Determine the (X, Y) coordinate at the center of the cell enclosing the given text.  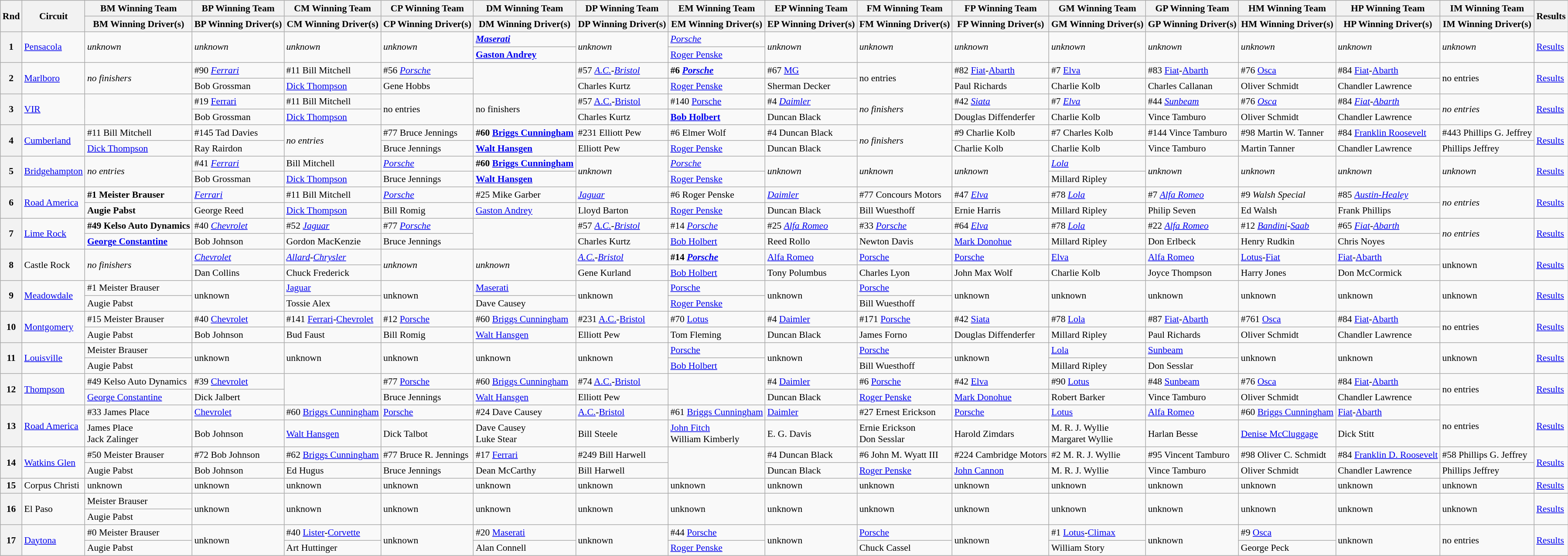
#62 Briggs Cunningham (333, 455)
Ernie Harris (1001, 210)
#249 Bill Harwell (622, 455)
#1 Lotus-Climax (1098, 532)
12 (11, 389)
Charles Lyon (905, 273)
John Cannon (1001, 470)
9 (11, 296)
#171 Porsche (905, 319)
#77 Concours Motors (905, 195)
#98 Oliver C. Schmidt (1287, 455)
#24 Dave Causey (525, 412)
William Story (1098, 548)
#74 A.C.-Bristol (622, 381)
#7 Charles Kolb (1098, 133)
#231 Elliott Pew (622, 133)
#83 Fiat-Abarth (1192, 71)
#2 M. R. J. Wyllie (1098, 455)
BM Winning Team (139, 8)
5 (11, 171)
#42 Elva (1001, 381)
Tony Polumbus (811, 273)
#58 Phillips G. Jeffrey (1487, 455)
E. G. Davis (811, 434)
Thompson (53, 389)
Dick Jalbert (238, 397)
#7 Alfa Romeo (1192, 195)
Dean McCarthy (525, 470)
Louisville (53, 358)
Tom Fleming (716, 335)
#6 Elmer Wolf (716, 133)
Pensacola (53, 47)
2 (11, 79)
HM Winning Driver(s) (1287, 24)
EP Winning Team (811, 8)
Daytona (53, 540)
#85 Austin-Healey (1387, 195)
Henry Rudkin (1287, 242)
FP Winning Driver(s) (1001, 24)
8 (11, 264)
#27 Ernest Erickson (905, 412)
DM Winning Team (525, 8)
#47 Elva (1001, 195)
Reed Rollo (811, 242)
BM Winning Driver(s) (139, 24)
#50 Meister Brauser (139, 455)
GM Winning Driver(s) (1098, 24)
#56 Porsche (427, 71)
4 (11, 141)
Bill Harwell (622, 470)
HM Winning Team (1287, 8)
Corpus Christi (53, 486)
CP Winning Team (427, 8)
Dan Collins (238, 273)
#25 Alfa Romeo (811, 226)
#72 Bob Johnson (238, 455)
EM Winning Team (716, 8)
Harry Jones (1287, 273)
#6 Roger Penske (716, 195)
Don Erlbeck (1192, 242)
#6 John M. Wyatt III (905, 455)
GP Winning Team (1192, 8)
Lotus-Fiat (1287, 257)
11 (11, 358)
Art Huttinger (333, 548)
Marlboro (53, 79)
Elva (1098, 257)
Montgomery (53, 327)
Martin Tanner (1287, 148)
#41 Ferrari (238, 164)
#12 Bandini-Saab (1287, 226)
#61 Briggs Cunningham (716, 412)
#84 Franklin Roosevelt (1387, 133)
6 (11, 202)
DP Winning Driver(s) (622, 24)
Meadowdale (53, 296)
#20 Maserati (525, 532)
Ray Rairdon (238, 148)
#144 Vince Tamburo (1192, 133)
Bud Faust (333, 335)
Don McCormick (1387, 273)
El Paso (53, 509)
DM Winning Driver(s) (525, 24)
15 (11, 486)
7 (11, 234)
#90 Ferrari (238, 71)
George Peck (1287, 548)
Ed Walsh (1287, 210)
Don Sesslar (1192, 366)
Gordon MacKenzie (333, 242)
Castle Rock (53, 264)
#64 Elva (1001, 226)
#65 Fiat-Abarth (1387, 226)
#77 Bruce R. Jennings (427, 455)
Harold Zimdars (1001, 434)
Circuit (53, 16)
IM Winning Team (1487, 8)
FM Winning Team (905, 8)
#9 Charlie Kolb (1001, 133)
13 (11, 426)
M. R. J. Wyllie Margaret Wyllie (1098, 434)
Frank Phillips (1387, 210)
M. R. J. Wyllie (1098, 470)
CP Winning Driver(s) (427, 24)
Bridgehampton (53, 171)
Gene Kurland (622, 273)
John Fitch William Kimberly (716, 434)
Ed Hugus (333, 470)
Tossie Alex (333, 304)
Harlan Besse (1192, 434)
Chuck Frederick (333, 273)
James Place Jack Zalinger (139, 434)
#25 Mike Garber (525, 195)
#761 Osca (1287, 319)
CM Winning Team (333, 8)
#12 Porsche (427, 319)
#95 Vincent Tamburo (1192, 455)
FP Winning Team (1001, 8)
Sunbeam (1192, 350)
#15 Meister Brauser (139, 319)
George Reed (238, 210)
#52 Jaguar (333, 226)
Chuck Cassel (905, 548)
#87 Fiat-Abarth (1192, 319)
Denise McCluggage (1287, 434)
#17 Ferrari (525, 455)
#145 Tad Davies (238, 133)
Robert Barker (1098, 397)
VIR (53, 109)
#140 Porsche (716, 102)
#39 Chevrolet (238, 381)
#67 MG (811, 71)
Watkins Glen (53, 463)
Lloyd Barton (622, 210)
#231 A.C.-Bristol (622, 319)
#40 Lister-Corvette (333, 532)
Alan Connell (525, 548)
HP Winning Team (1387, 8)
#84 Franklin D. Roosevelt (1387, 455)
Dave Causey Luke Stear (525, 434)
DP Winning Team (622, 8)
#0 Meister Brauser (139, 532)
#9 Walsh Special (1287, 195)
Rnd (11, 16)
Dave Causey (525, 304)
16 (11, 509)
James Forno (905, 335)
17 (11, 540)
John Max Wolf (1001, 273)
#33 James Place (139, 412)
14 (11, 463)
Gene Hobbs (427, 86)
Chris Noyes (1387, 242)
Lime Rock (53, 234)
Charles Callanan (1192, 86)
Lotus (1098, 412)
EM Winning Driver(s) (716, 24)
Cumberland (53, 141)
#44 Porsche (716, 532)
#22 Alfa Romeo (1192, 226)
Ernie Erickson Don Sesslar (905, 434)
EP Winning Driver(s) (811, 24)
#19 Ferrari (238, 102)
CM Winning Driver(s) (333, 24)
Joyce Thompson (1192, 273)
Ferrari (238, 195)
HP Winning Driver(s) (1387, 24)
Allard-Chrysler (333, 257)
#141 Ferrari-Chevrolet (333, 319)
GM Winning Team (1098, 8)
3 (11, 109)
FM Winning Driver(s) (905, 24)
#77 Bruce Jennings (427, 133)
#443 Phillips G. Jeffrey (1487, 133)
#90 Lotus (1098, 381)
Bill Steele (622, 434)
1 (11, 47)
BP Winning Driver(s) (238, 24)
BP Winning Team (238, 8)
#70 Lotus (716, 319)
Bill Mitchell (333, 164)
#48 Sunbeam (1192, 381)
#9 Osca (1287, 532)
#224 Cambridge Motors (1001, 455)
10 (11, 327)
Dick Stitt (1387, 434)
GP Winning Driver(s) (1192, 24)
Sherman Decker (811, 86)
#98 Martin W. Tanner (1287, 133)
Dick Talbot (427, 434)
#33 Porsche (905, 226)
#44 Sunbeam (1192, 102)
Newton Davis (905, 242)
Philip Seven (1192, 210)
IM Winning Driver(s) (1487, 24)
#82 Fiat-Abarth (1001, 71)
